Provide the [X, Y] coordinate of the cell's center where the given text is located.  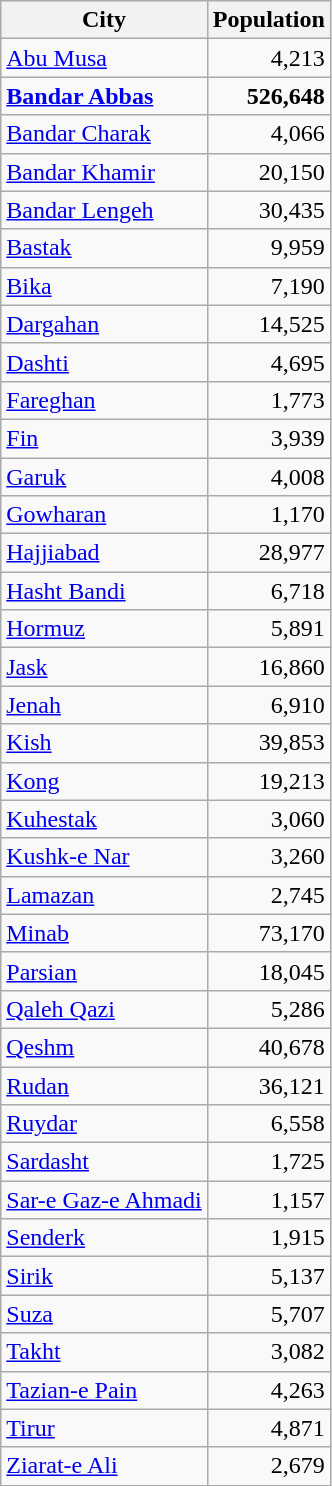
4,871 [268, 1428]
Abu Musa [104, 58]
9,959 [268, 248]
5,891 [268, 629]
1,915 [268, 1238]
Lamazan [104, 895]
28,977 [268, 553]
Dargahan [104, 324]
6,718 [268, 591]
1,773 [268, 400]
Bastak [104, 248]
3,082 [268, 1352]
6,558 [268, 1124]
Garuk [104, 477]
4,008 [268, 477]
Hasht Bandi [104, 591]
73,170 [268, 933]
Bandar Lengeh [104, 210]
20,150 [268, 172]
5,707 [268, 1314]
Sar-e Gaz-e Ahmadi [104, 1200]
19,213 [268, 781]
Ziarat-e Ali [104, 1466]
4,263 [268, 1390]
Fin [104, 438]
Gowharan [104, 515]
526,648 [268, 96]
Hajjiabad [104, 553]
4,213 [268, 58]
Tirur [104, 1428]
Kuhestak [104, 819]
7,190 [268, 286]
Sirik [104, 1276]
Kish [104, 743]
Senderk [104, 1238]
Bandar Charak [104, 134]
1,157 [268, 1200]
Qeshm [104, 1047]
36,121 [268, 1085]
Ruydar [104, 1124]
5,137 [268, 1276]
2,679 [268, 1466]
18,045 [268, 971]
Suza [104, 1314]
Rudan [104, 1085]
Kushk-e Nar [104, 857]
3,939 [268, 438]
39,853 [268, 743]
Minab [104, 933]
Tazian-e Pain [104, 1390]
Kong [104, 781]
40,678 [268, 1047]
Hormuz [104, 629]
Parsian [104, 971]
3,260 [268, 857]
14,525 [268, 324]
Fareghan [104, 400]
Jask [104, 667]
Bandar Abbas [104, 96]
Dashti [104, 362]
Sardasht [104, 1162]
Population [268, 20]
2,745 [268, 895]
Jenah [104, 705]
3,060 [268, 819]
1,170 [268, 515]
16,860 [268, 667]
1,725 [268, 1162]
4,066 [268, 134]
30,435 [268, 210]
5,286 [268, 1009]
Takht [104, 1352]
Qaleh Qazi [104, 1009]
6,910 [268, 705]
4,695 [268, 362]
Bandar Khamir [104, 172]
Bika [104, 286]
City [104, 20]
